Capture the cell that displays the provided text and extract its (X, Y) central coordinate. 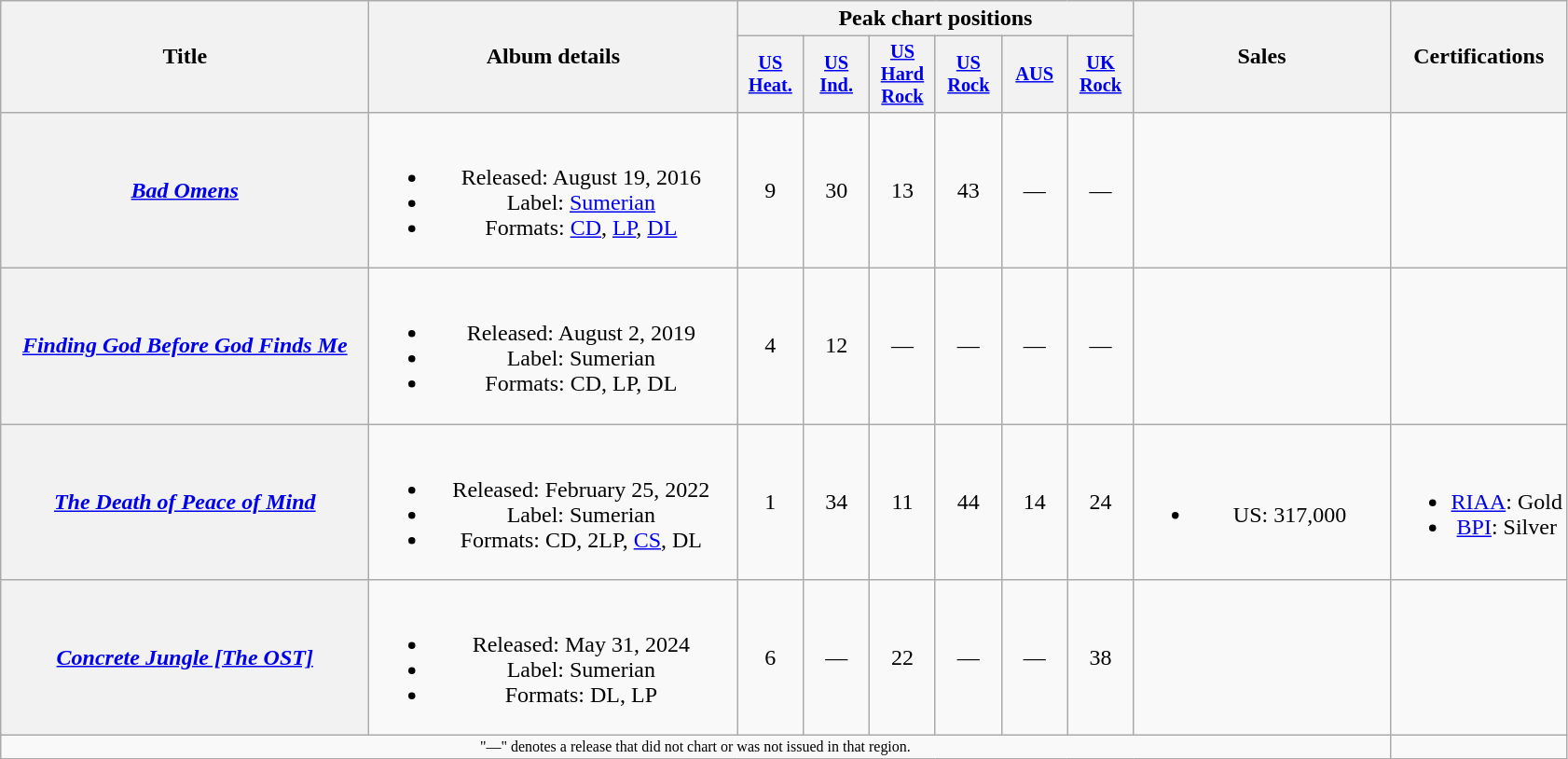
US Heat. (770, 75)
4 (770, 347)
"—" denotes a release that did not chart or was not issued in that region. (695, 747)
RIAA: GoldBPI: Silver (1479, 502)
The Death of Peace of Mind (185, 502)
Title (185, 57)
14 (1035, 502)
Released: August 19, 2016Label: SumerianFormats: CD, LP, DL (554, 190)
30 (837, 190)
US Rock (968, 75)
13 (902, 190)
43 (968, 190)
1 (770, 502)
Certifications (1479, 57)
6 (770, 658)
22 (902, 658)
Finding God Before God Finds Me (185, 347)
24 (1100, 502)
Concrete Jungle [The OST] (185, 658)
Album details (554, 57)
Released: February 25, 2022Label: SumerianFormats: CD, 2LP, CS, DL (554, 502)
12 (837, 347)
US Hard Rock (902, 75)
Bad Omens (185, 190)
44 (968, 502)
38 (1100, 658)
34 (837, 502)
UK Rock (1100, 75)
Peak chart positions (936, 19)
9 (770, 190)
11 (902, 502)
Released: August 2, 2019Label: SumerianFormats: CD, LP, DL (554, 347)
Released: May 31, 2024Label: SumerianFormats: DL, LP (554, 658)
US Ind. (837, 75)
Sales (1262, 57)
US: 317,000 (1262, 502)
AUS (1035, 75)
